Determine the (x, y) coordinate at the center of the cell enclosing the given text.  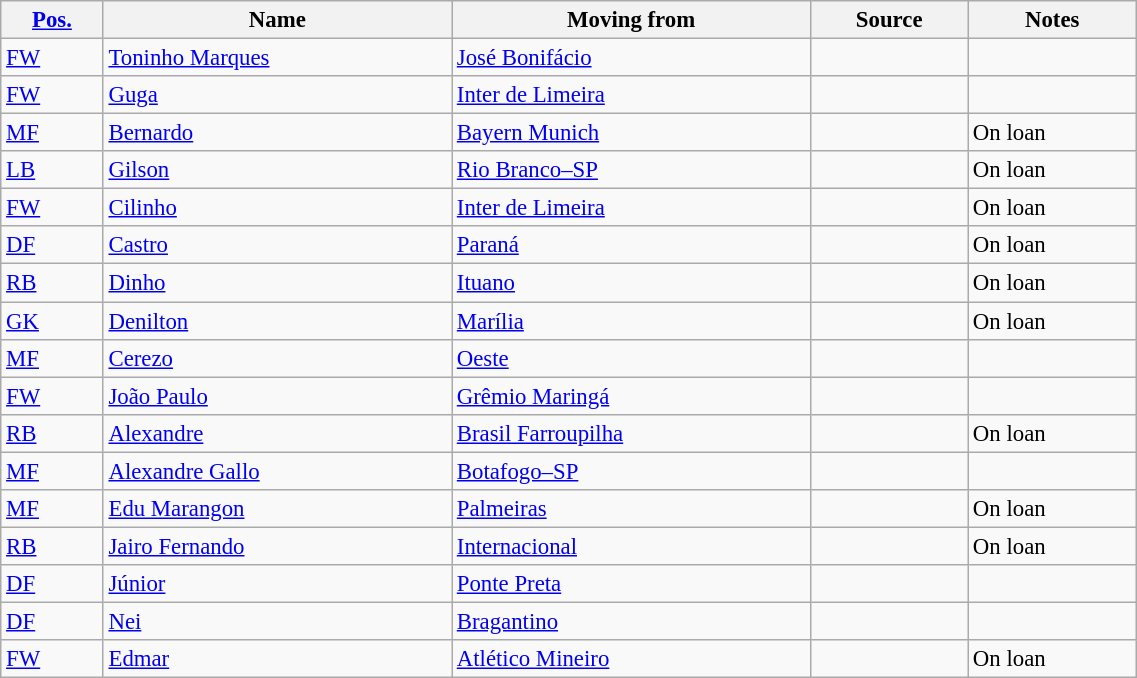
Source (890, 20)
Bayern Munich (632, 133)
João Paulo (277, 396)
Palmeiras (632, 509)
Notes (1052, 20)
Oeste (632, 358)
LB (52, 170)
Denilton (277, 321)
Moving from (632, 20)
Edmar (277, 659)
GK (52, 321)
Jairo Fernando (277, 546)
Dinho (277, 283)
Rio Branco–SP (632, 170)
Cilinho (277, 208)
Nei (277, 621)
Júnior (277, 584)
Bragantino (632, 621)
Edu Marangon (277, 509)
Ituano (632, 283)
Cerezo (277, 358)
Toninho Marques (277, 58)
Brasil Farroupilha (632, 433)
Botafogo–SP (632, 471)
Castro (277, 245)
Guga (277, 95)
Marília (632, 321)
Gilson (277, 170)
Ponte Preta (632, 584)
Grêmio Maringá (632, 396)
Bernardo (277, 133)
Alexandre Gallo (277, 471)
Pos. (52, 20)
Atlético Mineiro (632, 659)
Paraná (632, 245)
José Bonifácio (632, 58)
Name (277, 20)
Alexandre (277, 433)
Internacional (632, 546)
